Pinpoint the cell where the given text exists, returning its [X, Y] midpoint coordinate. 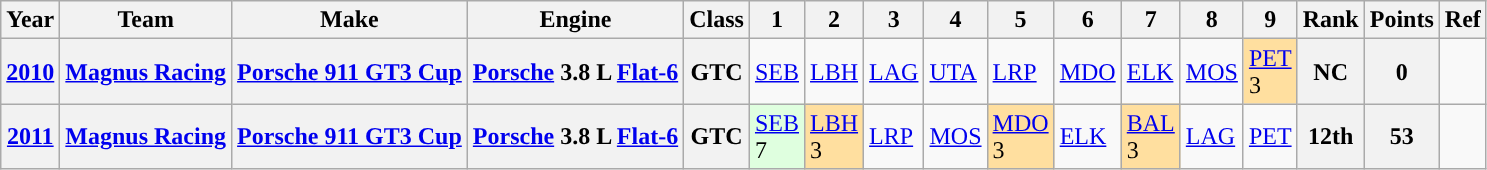
53 [1402, 136]
12th [1330, 136]
Rank [1330, 20]
1 [776, 20]
6 [1088, 20]
2 [834, 20]
BAL3 [1150, 136]
2010 [30, 72]
Year [30, 20]
SEB7 [776, 136]
PET [1270, 136]
NC [1330, 72]
Engine [575, 20]
Points [1402, 20]
0 [1402, 72]
8 [1212, 20]
Team [146, 20]
PET3 [1270, 72]
7 [1150, 20]
UTA [956, 72]
MDO3 [1020, 136]
LBH [834, 72]
Make [350, 20]
2011 [30, 136]
3 [894, 20]
LBH 3 [834, 136]
MDO [1088, 72]
4 [956, 20]
SEB [776, 72]
5 [1020, 20]
Class [717, 20]
9 [1270, 20]
Ref [1462, 20]
